Identify which cell holds the provided text, then report its (x, y) central coordinate. 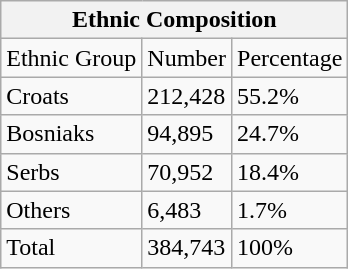
Croats (72, 96)
Bosniaks (72, 134)
Percentage (290, 58)
Ethnic Group (72, 58)
Serbs (72, 172)
24.7% (290, 134)
Number (187, 58)
6,483 (187, 210)
55.2% (290, 96)
18.4% (290, 172)
212,428 (187, 96)
70,952 (187, 172)
94,895 (187, 134)
Ethnic Composition (174, 20)
Others (72, 210)
384,743 (187, 248)
100% (290, 248)
Total (72, 248)
1.7% (290, 210)
